Capture the cell that displays the provided text and extract its [X, Y] central coordinate. 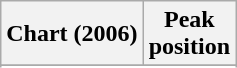
Chart (2006) [72, 34]
Peakposition [189, 34]
